Identify which cell holds the provided text, then report its [X, Y] central coordinate. 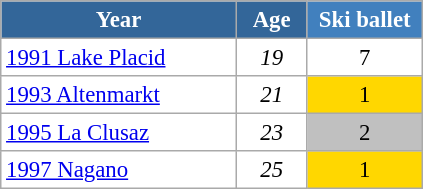
Year [119, 20]
23 [272, 133]
2 [365, 133]
21 [272, 95]
25 [272, 170]
19 [272, 58]
Age [272, 20]
7 [365, 58]
1993 Altenmarkt [119, 95]
1991 Lake Placid [119, 58]
1995 La Clusaz [119, 133]
Ski ballet [365, 20]
1997 Nagano [119, 170]
